For the text-containing cell, return its midpoint in [X, Y] coordinate format. 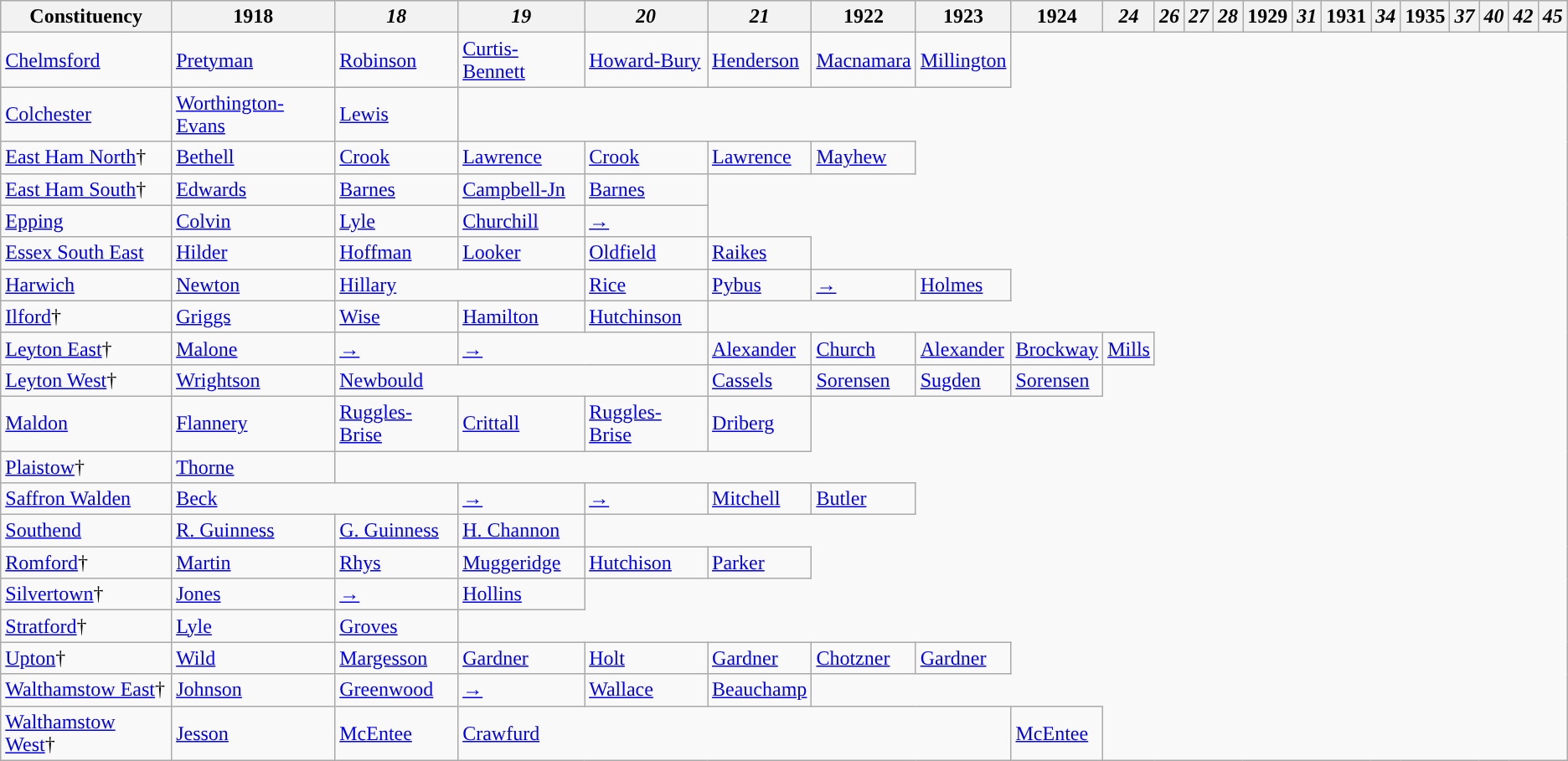
Edwards [253, 189]
Hillary [460, 285]
Romford† [86, 563]
Mayhew [864, 157]
Greenwood [397, 690]
Griggs [253, 316]
Holmes [963, 285]
Robinson [397, 60]
Stratford† [86, 626]
Millington [963, 60]
1918 [253, 17]
Beck [315, 499]
Rice [647, 285]
Leyton West† [86, 380]
Mills [1129, 348]
Bethell [253, 157]
Sugden [963, 380]
Maldon [86, 424]
Constituency [86, 17]
Groves [397, 626]
Raikes [760, 253]
1923 [963, 17]
Epping [86, 221]
45 [1553, 17]
Upton† [86, 658]
Southend [86, 531]
Walthamstow West† [86, 733]
Butler [864, 499]
Mitchell [760, 499]
42 [1523, 17]
Wise [397, 316]
Looker [521, 253]
Oldfield [647, 253]
R. Guinness [253, 531]
Hutchison [647, 563]
Chotzner [864, 658]
24 [1129, 17]
Martin [253, 563]
1922 [864, 17]
G. Guinness [397, 531]
Colvin [253, 221]
27 [1198, 17]
Campbell-Jn [521, 189]
Essex South East [86, 253]
Muggeridge [521, 563]
18 [397, 17]
Macnamara [864, 60]
Lewis [397, 114]
28 [1228, 17]
Saffron Walden [86, 499]
Crawfurd [735, 733]
Silvertown† [86, 594]
Wrightson [253, 380]
Crittall [521, 424]
Brockway [1057, 348]
Jones [253, 594]
21 [760, 17]
Newton [253, 285]
19 [521, 17]
Curtis-Bennett [521, 60]
Worthington-Evans [253, 114]
1924 [1057, 17]
Hoffman [397, 253]
Plaistow† [86, 466]
Chelmsford [86, 60]
Hutchinson [647, 316]
1929 [1268, 17]
Hollins [521, 594]
Newbould [521, 380]
Walthamstow East† [86, 690]
Henderson [760, 60]
Church [864, 348]
Beauchamp [760, 690]
Malone [253, 348]
Holt [647, 658]
34 [1385, 17]
20 [647, 17]
Harwich [86, 285]
Wild [253, 658]
Margesson [397, 658]
East Ham South† [86, 189]
31 [1307, 17]
Flannery [253, 424]
40 [1494, 17]
Ilford† [86, 316]
Colchester [86, 114]
Churchill [521, 221]
Howard-Bury [647, 60]
Parker [760, 563]
Hilder [253, 253]
Pybus [760, 285]
Driberg [760, 424]
Hamilton [521, 316]
26 [1169, 17]
Jesson [253, 733]
Johnson [253, 690]
Rhys [397, 563]
Cassels [760, 380]
1935 [1426, 17]
East Ham North† [86, 157]
Wallace [647, 690]
1931 [1347, 17]
H. Channon [521, 531]
Thorne [253, 466]
37 [1464, 17]
Pretyman [253, 60]
Leyton East† [86, 348]
